Return the [X, Y] coordinate for the center point of the cell that contains the specified text.  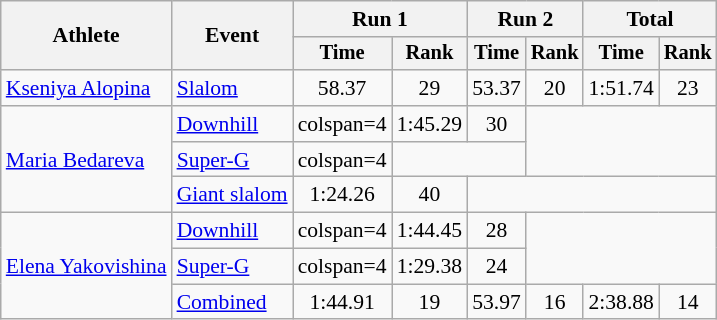
1:44.91 [342, 302]
Giant slalom [232, 195]
40 [430, 195]
14 [688, 302]
1:24.26 [342, 195]
53.37 [496, 88]
24 [496, 267]
Athlete [86, 36]
1:29.38 [430, 267]
Combined [232, 302]
Slalom [232, 88]
Maria Bedareva [86, 160]
28 [496, 231]
1:44.45 [430, 231]
Event [232, 36]
Total [650, 19]
53.97 [496, 302]
2:38.88 [620, 302]
Run 1 [380, 19]
Kseniya Alopina [86, 88]
1:51.74 [620, 88]
1:45.29 [430, 124]
23 [688, 88]
29 [430, 88]
16 [555, 302]
Elena Yakovishina [86, 266]
19 [430, 302]
20 [555, 88]
30 [496, 124]
Run 2 [525, 19]
58.37 [342, 88]
